Return the (x, y) coordinate for the center point of the cell that contains the specified text.  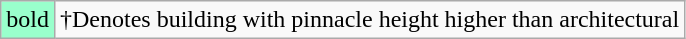
†Denotes building with pinnacle height higher than architectural (369, 20)
bold (28, 20)
